Provide the (x, y) coordinate of the cell's center where the given text is located.  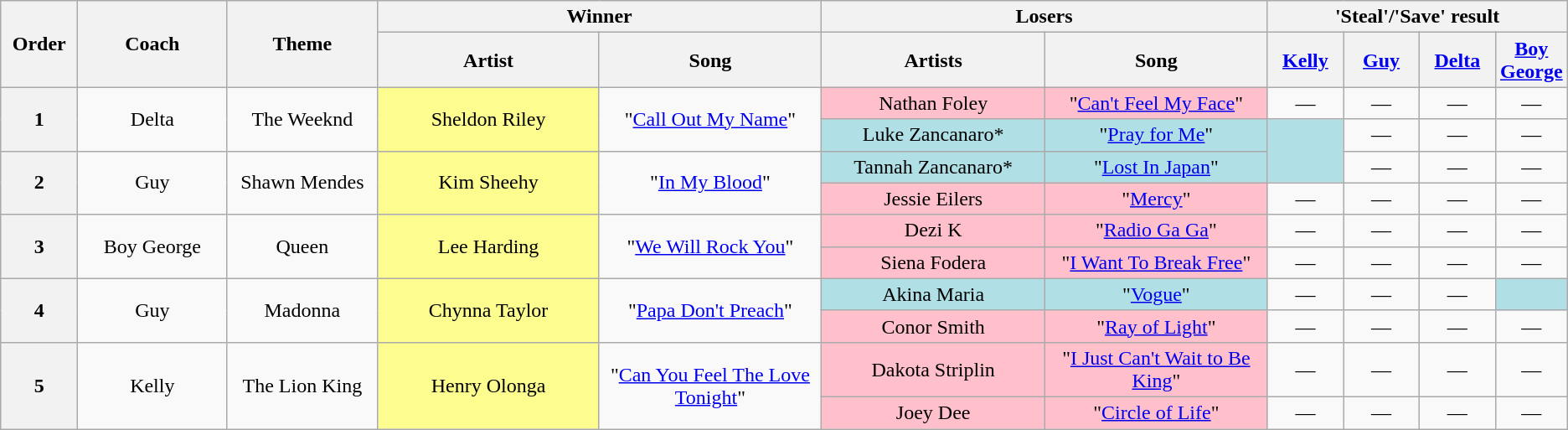
"Can't Feel My Face" (1156, 103)
"Can You Feel The Love Tonight" (710, 386)
Queen (302, 246)
Luke Zancanaro* (933, 135)
Dakota Striplin (933, 369)
"Ray of Light" (1156, 326)
"Pray for Me" (1156, 135)
Coach (152, 44)
'Steal'/'Save' result (1417, 17)
"In My Blood" (710, 183)
The Lion King (302, 386)
"We Will Rock You" (710, 246)
Nathan Foley (933, 103)
Sheldon Riley (489, 119)
Henry Olonga (489, 386)
3 (39, 246)
5 (39, 386)
Lee Harding (489, 246)
1 (39, 119)
"I Want To Break Free" (1156, 262)
Joey Dee (933, 412)
"Lost In Japan" (1156, 167)
Siena Fodera (933, 262)
Akina Maria (933, 294)
Losers (1044, 17)
Shawn Mendes (302, 183)
4 (39, 310)
"Radio Ga Ga" (1156, 231)
The Weeknd (302, 119)
Winner (600, 17)
Artists (933, 60)
Kim Sheehy (489, 183)
2 (39, 183)
"Vogue" (1156, 294)
"Mercy" (1156, 199)
"Call Out My Name" (710, 119)
Chynna Taylor (489, 310)
Jessie Eilers (933, 199)
Tannah Zancanaro* (933, 167)
Madonna (302, 310)
"Circle of Life" (1156, 412)
Conor Smith (933, 326)
"I Just Can't Wait to Be King" (1156, 369)
Dezi K (933, 231)
"Papa Don't Preach" (710, 310)
Artist (489, 60)
Theme (302, 44)
Order (39, 44)
